Scan for the cell matching the given text and deliver its [X, Y] coordinate at center. 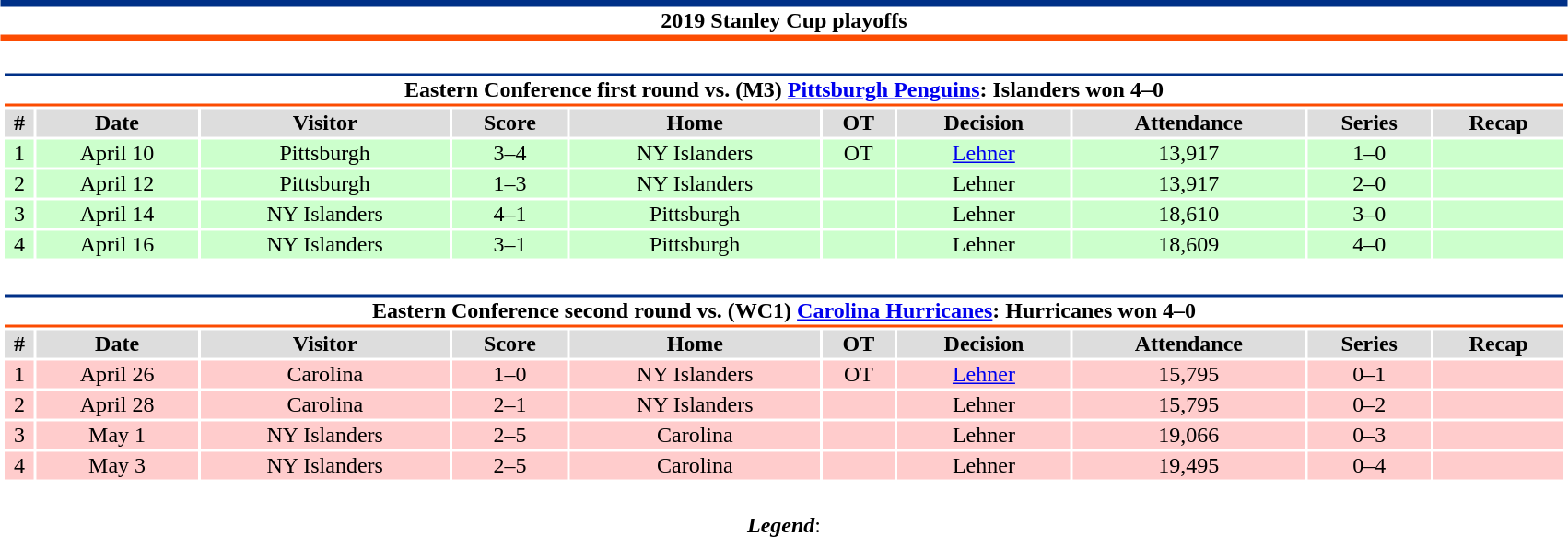
May 3 [118, 465]
2019 Stanley Cup playoffs [784, 20]
April 28 [118, 404]
3–0 [1369, 215]
Eastern Conference first round vs. (M3) Pittsburgh Penguins: Islanders won 4–0 [783, 90]
2–0 [1369, 183]
0–4 [1369, 465]
April 10 [118, 154]
19,066 [1188, 436]
April 26 [118, 375]
4–0 [1369, 244]
4–1 [510, 215]
3–1 [510, 244]
0–1 [1369, 375]
April 16 [118, 244]
18,610 [1188, 215]
2–1 [510, 404]
Eastern Conference second round vs. (WC1) Carolina Hurricanes: Hurricanes won 4–0 [783, 311]
3–4 [510, 154]
April 14 [118, 215]
April 12 [118, 183]
May 1 [118, 436]
18,609 [1188, 244]
0–2 [1369, 404]
1–3 [510, 183]
0–3 [1369, 436]
19,495 [1188, 465]
